Determine the (x, y) coordinate at the center of the cell enclosing the given text.  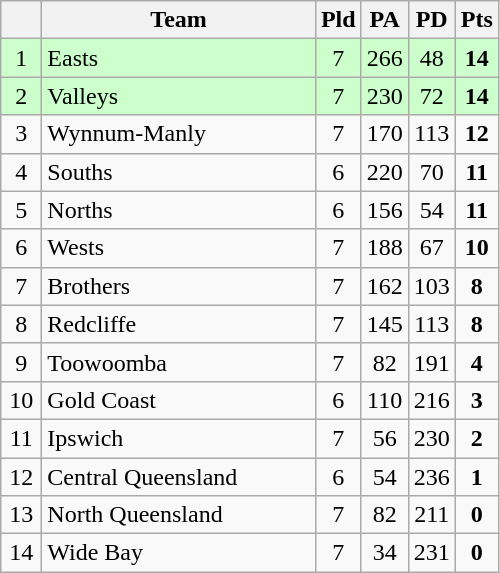
Valleys (179, 96)
Pts (476, 20)
Central Queensland (179, 477)
191 (432, 362)
231 (432, 553)
110 (384, 400)
103 (432, 286)
266 (384, 58)
72 (432, 96)
Norths (179, 210)
Wests (179, 248)
188 (384, 248)
220 (384, 172)
5 (22, 210)
13 (22, 515)
48 (432, 58)
Brothers (179, 286)
216 (432, 400)
Souths (179, 172)
170 (384, 134)
34 (384, 553)
Toowoomba (179, 362)
PA (384, 20)
Easts (179, 58)
Team (179, 20)
Pld (338, 20)
9 (22, 362)
156 (384, 210)
Gold Coast (179, 400)
Redcliffe (179, 324)
56 (384, 438)
North Queensland (179, 515)
67 (432, 248)
Wynnum-Manly (179, 134)
Ipswich (179, 438)
Wide Bay (179, 553)
211 (432, 515)
145 (384, 324)
70 (432, 172)
PD (432, 20)
236 (432, 477)
162 (384, 286)
